Return the (X, Y) coordinate for the center point of the cell that contains the specified text.  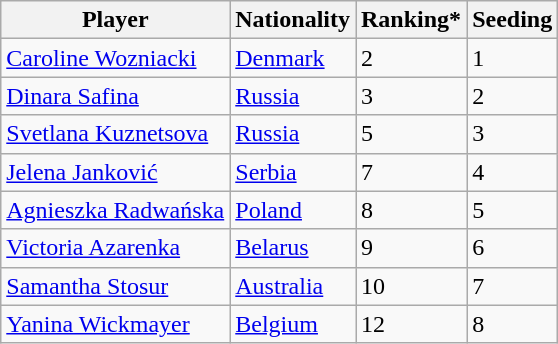
Player (116, 20)
Dinara Safina (116, 96)
Denmark (293, 58)
Serbia (293, 172)
Victoria Azarenka (116, 248)
Australia (293, 286)
Nationality (293, 20)
Samantha Stosur (116, 286)
Yanina Wickmayer (116, 324)
Jelena Janković (116, 172)
Svetlana Kuznetsova (116, 134)
Belarus (293, 248)
4 (512, 172)
10 (412, 286)
Poland (293, 210)
1 (512, 58)
Ranking* (412, 20)
Seeding (512, 20)
12 (412, 324)
Agnieszka Radwańska (116, 210)
9 (412, 248)
6 (512, 248)
Belgium (293, 324)
Caroline Wozniacki (116, 58)
